Determine the [X, Y] coordinate at the center of the cell enclosing the given text.  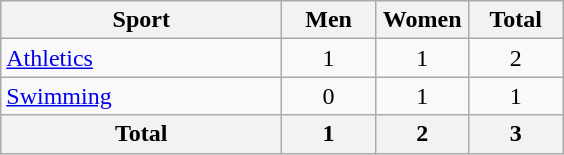
Swimming [142, 96]
3 [516, 134]
Women [422, 20]
0 [329, 96]
Athletics [142, 58]
Sport [142, 20]
Men [329, 20]
